For the text-containing cell, return its midpoint in [X, Y] coordinate format. 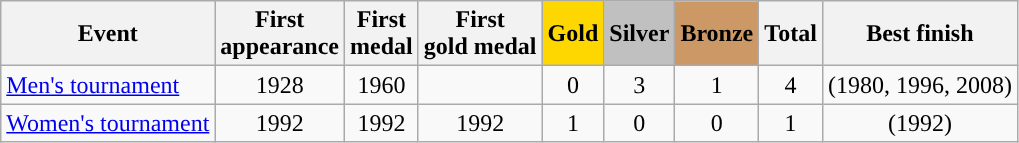
1960 [382, 85]
Silver [640, 34]
4 [791, 85]
1928 [280, 85]
Event [108, 34]
(1992) [920, 123]
Firstgold medal [480, 34]
Women's tournament [108, 123]
(1980, 1996, 2008) [920, 85]
Bronze [717, 34]
Firstmedal [382, 34]
3 [640, 85]
Best finish [920, 34]
Firstappearance [280, 34]
Total [791, 34]
Men's tournament [108, 85]
Gold [573, 34]
